Output the (X, Y) coordinate of the center of the cell containing the given text.  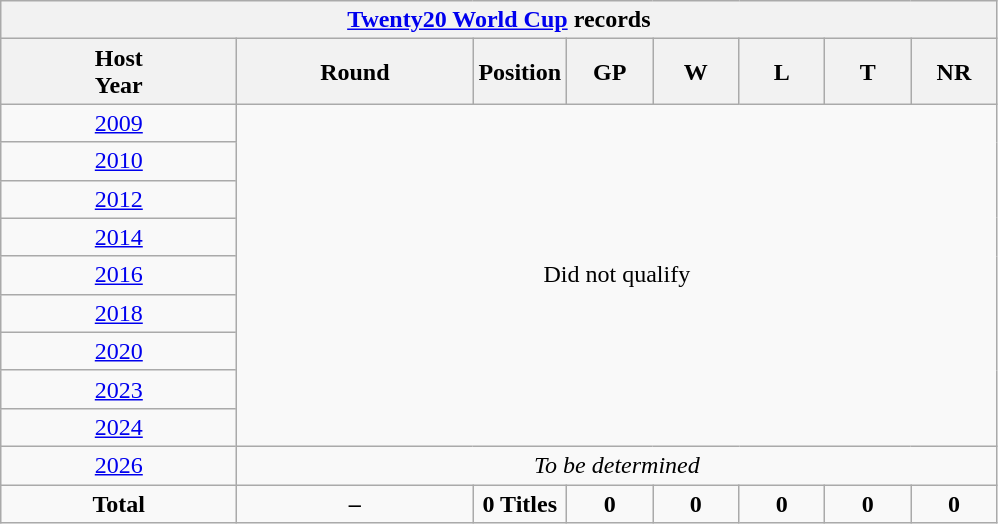
Did not qualify (617, 276)
HostYear (119, 72)
2024 (119, 427)
W (696, 72)
– (355, 503)
Position (520, 72)
2016 (119, 275)
Total (119, 503)
GP (610, 72)
2023 (119, 389)
2026 (119, 465)
2018 (119, 313)
NR (954, 72)
Twenty20 World Cup records (499, 20)
T (868, 72)
2009 (119, 123)
0 Titles (520, 503)
L (782, 72)
2012 (119, 199)
Round (355, 72)
2020 (119, 351)
2014 (119, 237)
2010 (119, 161)
To be determined (617, 465)
